Identify which cell holds the provided text, then report its (x, y) central coordinate. 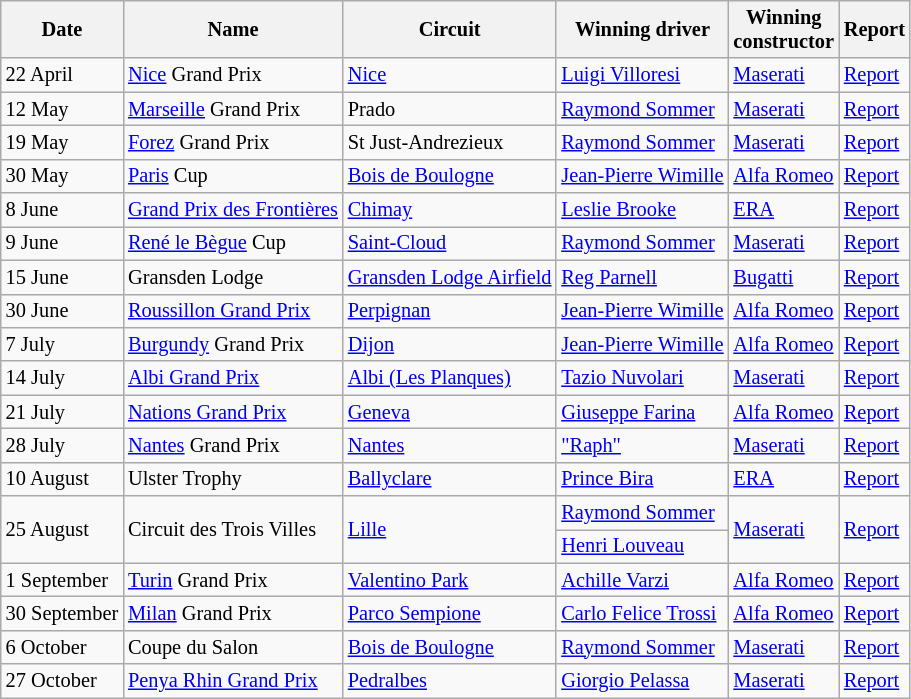
Bugatti (783, 277)
Grand Prix des Frontières (233, 210)
St Just-Andrezieux (450, 142)
Winningconstructor (783, 29)
6 October (62, 647)
Pedralbes (450, 681)
Winning driver (642, 29)
Reg Parnell (642, 277)
25 August (62, 530)
Forez Grand Prix (233, 142)
Ulster Trophy (233, 479)
Milan Grand Prix (233, 613)
Circuit (450, 29)
Parco Sempione (450, 613)
19 May (62, 142)
Leslie Brooke (642, 210)
Nations Grand Prix (233, 412)
Saint-Cloud (450, 243)
28 July (62, 445)
14 July (62, 378)
22 April (62, 75)
Achille Varzi (642, 580)
Name (233, 29)
Geneva (450, 412)
"Raph" (642, 445)
Henri Louveau (642, 546)
30 September (62, 613)
Giorgio Pelassa (642, 681)
Perpignan (450, 311)
Valentino Park (450, 580)
Date (62, 29)
Nantes (450, 445)
12 May (62, 109)
7 July (62, 344)
Penya Rhin Grand Prix (233, 681)
Turin Grand Prix (233, 580)
Prince Bira (642, 479)
Lille (450, 530)
Coupe du Salon (233, 647)
1 September (62, 580)
Luigi Villoresi (642, 75)
27 October (62, 681)
Roussillon Grand Prix (233, 311)
Nice Grand Prix (233, 75)
10 August (62, 479)
8 June (62, 210)
9 June (62, 243)
René le Bègue Cup (233, 243)
30 June (62, 311)
Carlo Felice Trossi (642, 613)
Dijon (450, 344)
Albi (Les Planques) (450, 378)
Chimay (450, 210)
Prado (450, 109)
Paris Cup (233, 176)
Albi Grand Prix (233, 378)
30 May (62, 176)
21 July (62, 412)
Gransden Lodge Airfield (450, 277)
Circuit des Trois Villes (233, 530)
Tazio Nuvolari (642, 378)
Nice (450, 75)
15 June (62, 277)
Burgundy Grand Prix (233, 344)
Giuseppe Farina (642, 412)
Gransden Lodge (233, 277)
Marseille Grand Prix (233, 109)
Ballyclare (450, 479)
Nantes Grand Prix (233, 445)
